From the cell containing the given text, extract its center point as (x, y) coordinate. 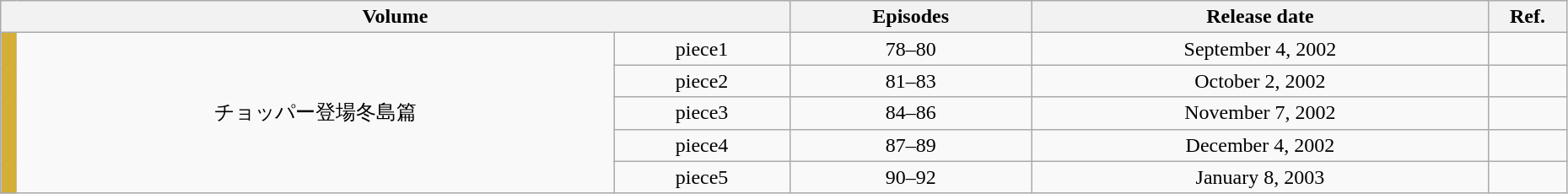
Episodes (911, 17)
piece4 (702, 145)
October 2, 2002 (1260, 81)
90–92 (911, 177)
チョッパー登場冬島篇 (315, 113)
Ref. (1528, 17)
Volume (395, 17)
piece1 (702, 49)
December 4, 2002 (1260, 145)
September 4, 2002 (1260, 49)
78–80 (911, 49)
piece3 (702, 113)
84–86 (911, 113)
January 8, 2003 (1260, 177)
piece5 (702, 177)
piece2 (702, 81)
Release date (1260, 17)
81–83 (911, 81)
87–89 (911, 145)
November 7, 2002 (1260, 113)
